Extract the (x, y) coordinate from the center of the cell holding the provided text.  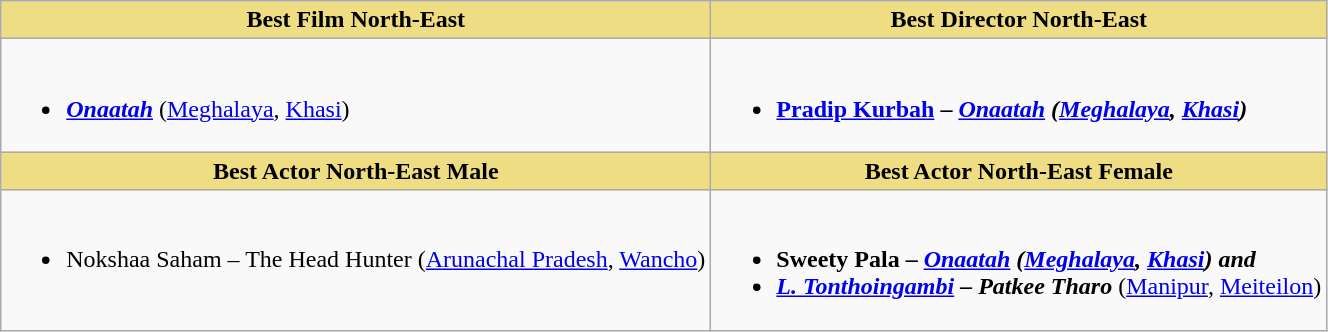
Best Director North-East (1019, 20)
Pradip Kurbah – Onaatah (Meghalaya, Khasi) (1019, 96)
Best Actor North-East Male (356, 171)
Onaatah (Meghalaya, Khasi) (356, 96)
Nokshaa Saham – The Head Hunter (Arunachal Pradesh, Wancho) (356, 260)
Best Actor North-East Female (1019, 171)
Sweety Pala – Onaatah (Meghalaya, Khasi) andL. Tonthoingambi – Patkee Tharo (Manipur, Meiteilon) (1019, 260)
Best Film North-East (356, 20)
